Determine the [x, y] coordinate at the center of the cell enclosing the given text.  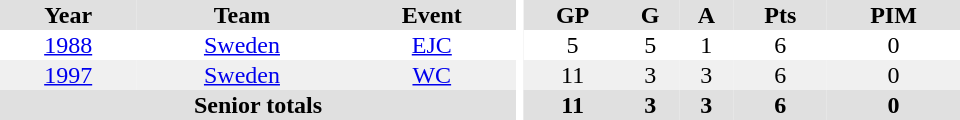
PIM [894, 15]
EJC [432, 45]
A [706, 15]
Senior totals [258, 105]
Event [432, 15]
WC [432, 75]
1988 [68, 45]
GP [572, 15]
Team [242, 15]
Pts [781, 15]
G [650, 15]
1997 [68, 75]
1 [706, 45]
Year [68, 15]
